Pinpoint the cell where the given text exists, returning its [X, Y] midpoint coordinate. 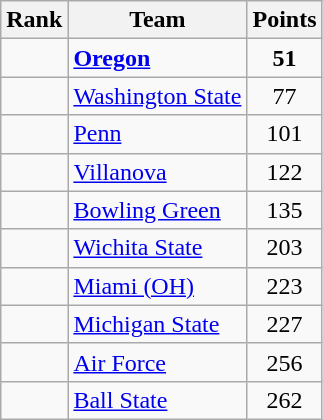
122 [284, 172]
51 [284, 58]
Rank [34, 20]
203 [284, 248]
Air Force [158, 362]
Penn [158, 134]
Villanova [158, 172]
135 [284, 210]
Team [158, 20]
227 [284, 324]
Miami (OH) [158, 286]
Bowling Green [158, 210]
Points [284, 20]
262 [284, 400]
77 [284, 96]
Ball State [158, 400]
Michigan State [158, 324]
101 [284, 134]
Oregon [158, 58]
Washington State [158, 96]
223 [284, 286]
Wichita State [158, 248]
256 [284, 362]
